Capture the cell that displays the provided text and extract its (x, y) central coordinate. 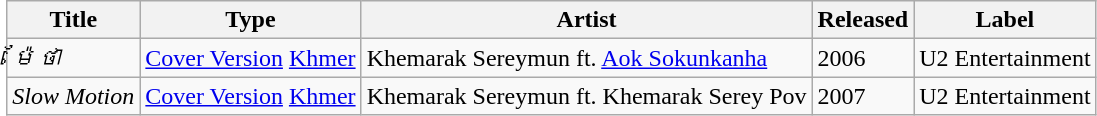
2006 (863, 58)
Khemarak Sereymun ft. Aok Sokunkanha (586, 58)
Slow Motion (74, 96)
Khemarak Sereymun ft. Khemarak Serey Pov (586, 96)
Artist (586, 20)
ម៉ែថា (74, 58)
2007 (863, 96)
Type (250, 20)
Released (863, 20)
Title (74, 20)
Label (1005, 20)
